Extract the [x, y] coordinate from the center of the cell holding the provided text.  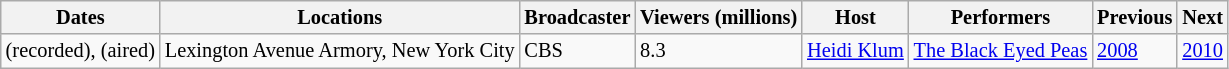
Locations [340, 17]
8.3 [718, 51]
Previous [1134, 17]
Heidi Klum [856, 51]
Viewers (millions) [718, 17]
2010 [1202, 51]
Dates [80, 17]
Performers [1000, 17]
Host [856, 17]
2008 [1134, 51]
Broadcaster [578, 17]
CBS [578, 51]
(recorded), (aired) [80, 51]
The Black Eyed Peas [1000, 51]
Next [1202, 17]
Lexington Avenue Armory, New York City [340, 51]
